Return the (X, Y) coordinate for the center point of the cell that contains the specified text.  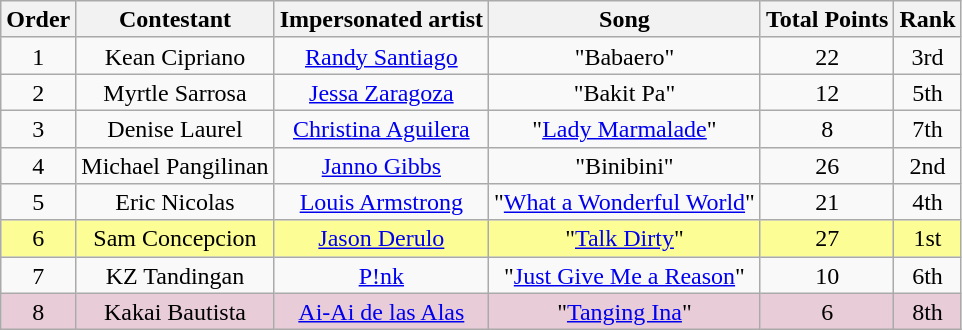
4 (38, 166)
5 (38, 202)
Sam Concepcion (175, 238)
"Binibini" (625, 166)
3rd (928, 56)
Order (38, 20)
Ai-Ai de las Alas (381, 312)
"Lady Marmalade" (625, 128)
7 (38, 276)
"Babaero" (625, 56)
Impersonated artist (381, 20)
Janno Gibbs (381, 166)
Jason Derulo (381, 238)
Randy Santiago (381, 56)
7th (928, 128)
8th (928, 312)
Louis Armstrong (381, 202)
Denise Laurel (175, 128)
26 (827, 166)
12 (827, 92)
Contestant (175, 20)
3 (38, 128)
Eric Nicolas (175, 202)
Kakai Bautista (175, 312)
5th (928, 92)
21 (827, 202)
P!nk (381, 276)
Michael Pangilinan (175, 166)
10 (827, 276)
Rank (928, 20)
6th (928, 276)
KZ Tandingan (175, 276)
Total Points (827, 20)
"What a Wonderful World" (625, 202)
Myrtle Sarrosa (175, 92)
1 (38, 56)
4th (928, 202)
"Bakit Pa" (625, 92)
"Tanging Ina" (625, 312)
Kean Cipriano (175, 56)
Christina Aguilera (381, 128)
Jessa Zaragoza (381, 92)
Song (625, 20)
2 (38, 92)
"Just Give Me a Reason" (625, 276)
22 (827, 56)
1st (928, 238)
27 (827, 238)
"Talk Dirty" (625, 238)
2nd (928, 166)
